Output the [x, y] coordinate of the center of the cell containing the given text.  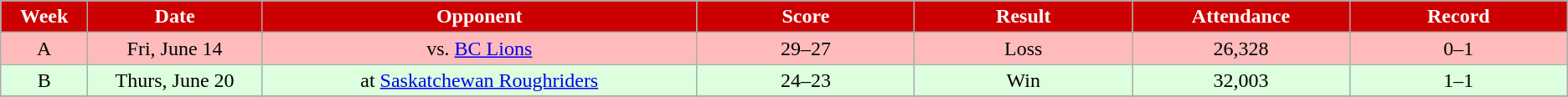
1–1 [1458, 80]
24–23 [806, 80]
0–1 [1458, 48]
32,003 [1241, 80]
B [44, 80]
A [44, 48]
Record [1458, 17]
vs. BC Lions [479, 48]
Attendance [1241, 17]
at Saskatchewan Roughriders [479, 80]
26,328 [1241, 48]
Fri, June 14 [175, 48]
Opponent [479, 17]
29–27 [806, 48]
Thurs, June 20 [175, 80]
Score [806, 17]
Loss [1024, 48]
Win [1024, 80]
Week [44, 17]
Result [1024, 17]
Date [175, 17]
